Provide the [X, Y] coordinate of the cell's center where the given text is located.  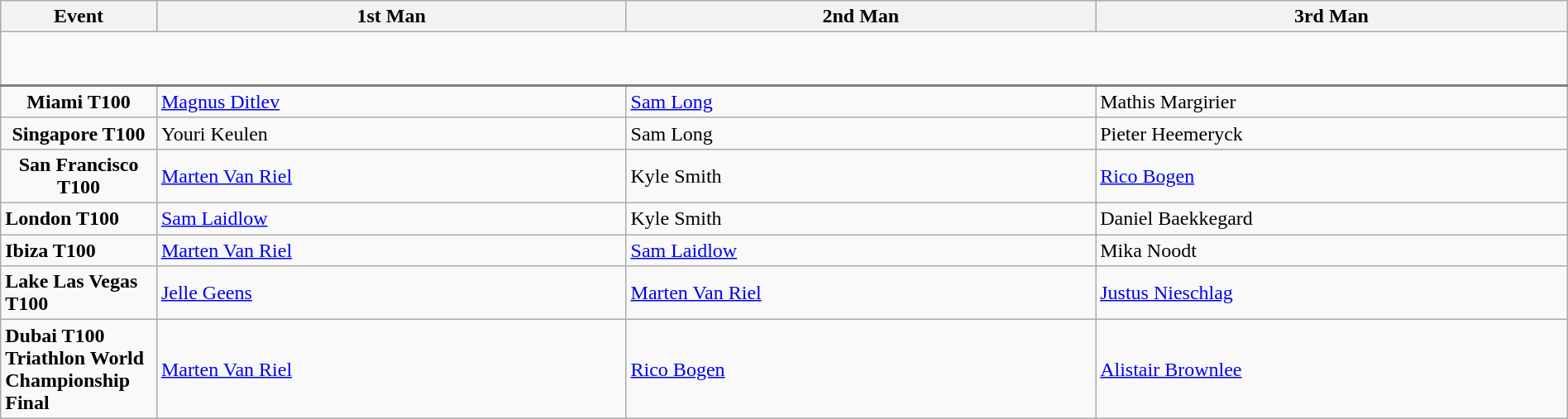
Singapore T100 [79, 133]
Event [79, 17]
Jelle Geens [391, 293]
3rd Man [1331, 17]
San Francisco T100 [79, 175]
Magnus Ditlev [391, 102]
Dubai T100 Triathlon World Championship Final [79, 369]
Mika Noodt [1331, 250]
1st Man [391, 17]
Lake Las Vegas T100 [79, 293]
Daniel Baekkegard [1331, 219]
Youri Keulen [391, 133]
Pieter Heemeryck [1331, 133]
London T100 [79, 219]
Alistair Brownlee [1331, 369]
Miami T100 [79, 102]
Ibiza T100 [79, 250]
2nd Man [861, 17]
Mathis Margirier [1331, 102]
Justus Nieschlag [1331, 293]
